Identify which cell holds the provided text, then report its (x, y) central coordinate. 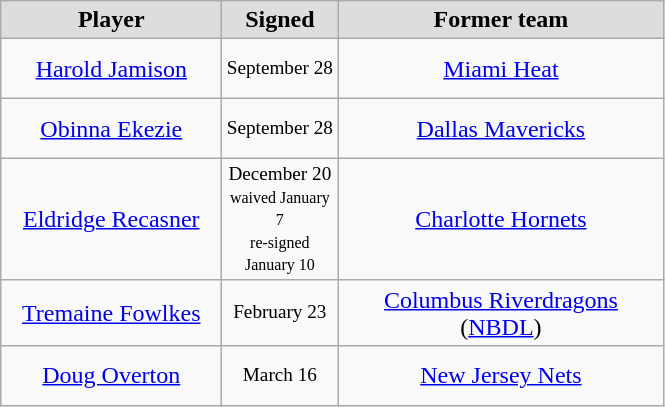
Tremaine Fowlkes (112, 312)
Obinna Ekezie (112, 129)
Doug Overton (112, 376)
Miami Heat (501, 69)
Harold Jamison (112, 69)
Dallas Mavericks (501, 129)
Charlotte Hornets (501, 220)
March 16 (280, 376)
Columbus Riverdragons (NBDL) (501, 312)
New Jersey Nets (501, 376)
Eldridge Recasner (112, 220)
December 20 waived January 7 re-signed January 10 (280, 220)
Former team (501, 20)
Signed (280, 20)
Player (112, 20)
February 23 (280, 312)
